Provide the (X, Y) coordinate of the cell's center where the given text is located.  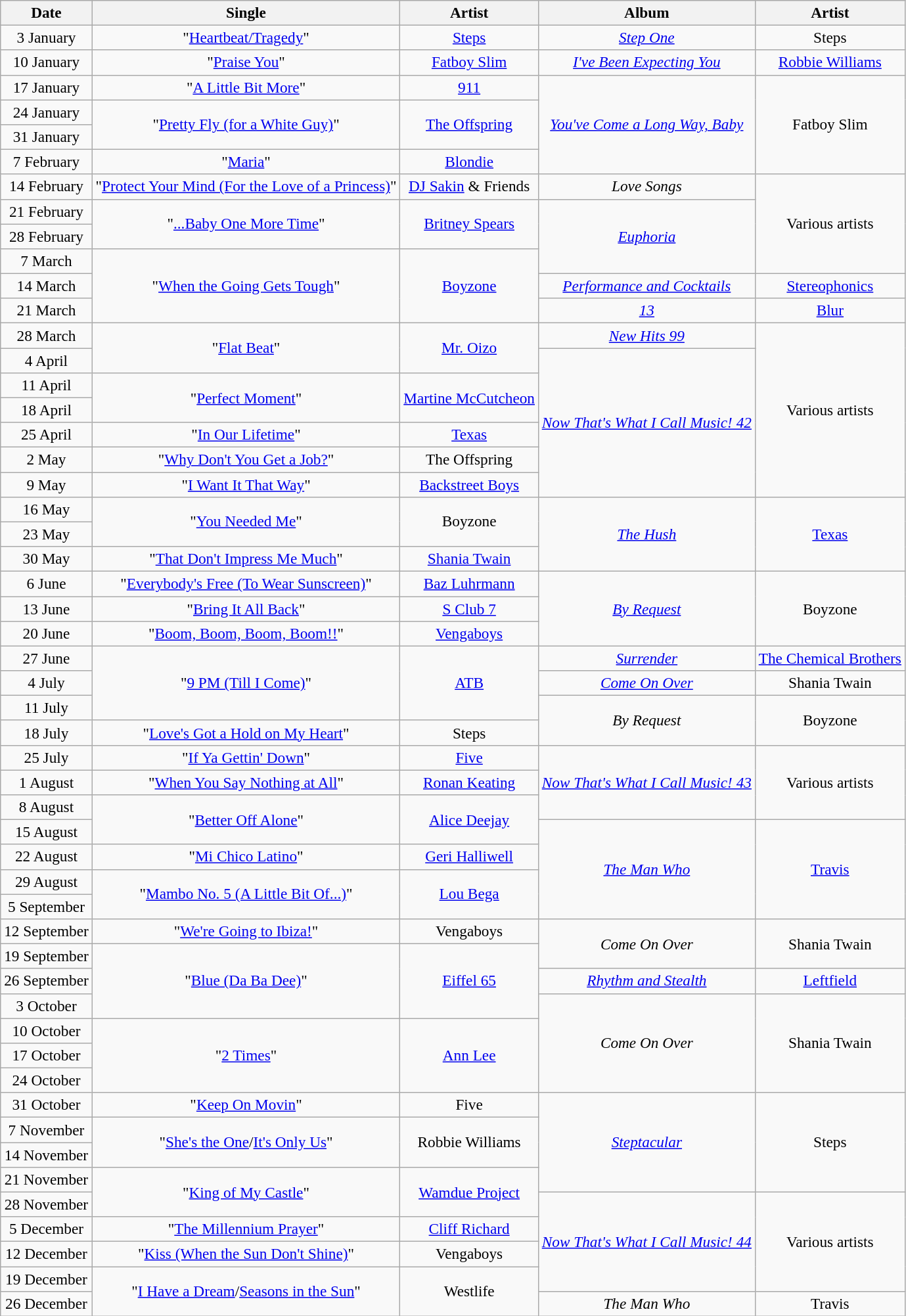
15 August (46, 832)
"Heartbeat/Tragedy" (246, 37)
Blondie (469, 162)
17 October (46, 1055)
"In Our Lifetime" (246, 435)
"Everybody's Free (To Wear Sunscreen)" (246, 583)
Ann Lee (469, 1055)
19 December (46, 1279)
Performance and Cocktails (646, 286)
2 May (46, 459)
"That Don't Impress Me Much" (246, 558)
"I Want It That Way" (246, 484)
21 February (46, 212)
28 November (46, 1204)
Baz Luhrmann (469, 583)
"Perfect Moment" (246, 397)
8 August (46, 807)
25 July (46, 758)
22 August (46, 857)
29 August (46, 882)
Blur (830, 311)
7 February (46, 162)
Step One (646, 37)
"Keep On Movin" (246, 1105)
ATB (469, 683)
31 January (46, 137)
4 July (46, 683)
"If Ya Gettin' Down" (246, 758)
"King of My Castle" (246, 1192)
Now That's What I Call Music! 44 (646, 1242)
Steptacular (646, 1142)
"She's the One/It's Only Us" (246, 1142)
The Hush (646, 533)
19 September (46, 956)
"Bring It All Back" (246, 608)
"The Millennium Prayer" (246, 1229)
7 March (46, 261)
18 April (46, 410)
Mr. Oizo (469, 348)
10 January (46, 62)
28 March (46, 335)
"When the Going Gets Tough" (246, 285)
"Pretty Fly (for a White Guy)" (246, 124)
14 March (46, 286)
"...Baby One More Time" (246, 224)
Leftfield (830, 981)
28 February (46, 236)
25 April (46, 435)
The Chemical Brothers (830, 658)
Euphoria (646, 237)
27 June (46, 658)
Eiffel 65 (469, 980)
13 (646, 311)
New Hits 99 (646, 335)
5 December (46, 1229)
1 August (46, 782)
"Boom, Boom, Boom, Boom!!" (246, 633)
Westlife (469, 1291)
26 September (46, 981)
"Better Off Alone" (246, 819)
4 April (46, 360)
3 October (46, 1006)
"You Needed Me" (246, 522)
Surrender (646, 658)
14 February (46, 187)
"We're Going to Ibiza!" (246, 931)
"Blue (Da Ba Dee)" (246, 980)
Britney Spears (469, 224)
DJ Sakin & Friends (469, 187)
24 January (46, 112)
31 October (46, 1105)
6 June (46, 583)
11 April (46, 385)
"Love's Got a Hold on My Heart" (246, 733)
S Club 7 (469, 608)
Now That's What I Call Music! 42 (646, 422)
12 December (46, 1254)
23 May (46, 534)
14 November (46, 1154)
3 January (46, 37)
24 October (46, 1080)
Lou Bega (469, 894)
You've Come a Long Way, Baby (646, 125)
911 (469, 87)
20 June (46, 633)
21 March (46, 311)
12 September (46, 931)
13 June (46, 608)
"Why Don't You Get a Job?" (246, 459)
Date (46, 12)
Rhythm and Stealth (646, 981)
Alice Deejay (469, 819)
Ronan Keating (469, 782)
Cliff Richard (469, 1229)
"Flat Beat" (246, 348)
"A Little Bit More" (246, 87)
"Kiss (When the Sun Don't Shine)" (246, 1254)
18 July (46, 733)
7 November (46, 1129)
"Protect Your Mind (For the Love of a Princess)" (246, 187)
16 May (46, 509)
Martine McCutcheon (469, 397)
26 December (46, 1304)
5 September (46, 906)
Now That's What I Call Music! 43 (646, 782)
"2 Times" (246, 1055)
11 July (46, 708)
17 January (46, 87)
Wamdue Project (469, 1192)
9 May (46, 484)
Single (246, 12)
Love Songs (646, 187)
Backstreet Boys (469, 484)
"I Have a Dream/Seasons in the Sun" (246, 1291)
"Praise You" (246, 62)
"Mi Chico Latino" (246, 857)
"When You Say Nothing at All" (246, 782)
"Maria" (246, 162)
I've Been Expecting You (646, 62)
Stereophonics (830, 286)
30 May (46, 558)
Geri Halliwell (469, 857)
21 November (46, 1179)
10 October (46, 1030)
"9 PM (Till I Come)" (246, 683)
Album (646, 12)
"Mambo No. 5 (A Little Bit Of...)" (246, 894)
